Find where the given text appears and provide that cell's center as (x, y) coordinate. 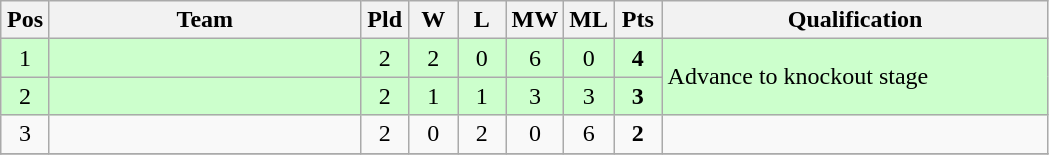
4 (638, 58)
Team (204, 20)
Pos (26, 20)
Pts (638, 20)
ML (589, 20)
Qualification (855, 20)
W (434, 20)
Pld (384, 20)
Advance to knockout stage (855, 77)
L (482, 20)
MW (535, 20)
